Scan for the cell matching the given text and deliver its [x, y] coordinate at center. 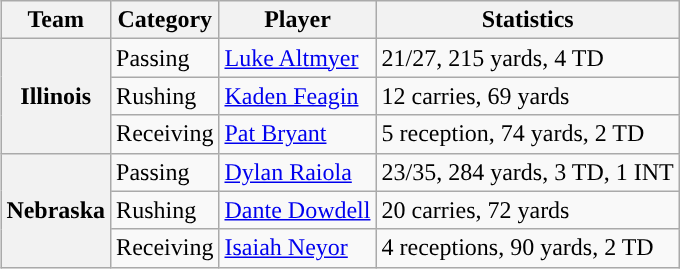
Dante Dowdell [298, 210]
Player [298, 20]
21/27, 215 yards, 4 TD [528, 58]
Pat Bryant [298, 134]
Isaiah Neyor [298, 248]
5 reception, 74 yards, 2 TD [528, 134]
23/35, 284 yards, 3 TD, 1 INT [528, 172]
12 carries, 69 yards [528, 96]
Luke Altmyer [298, 58]
4 receptions, 90 yards, 2 TD [528, 248]
Nebraska [56, 210]
Category [165, 20]
Dylan Raiola [298, 172]
Statistics [528, 20]
Kaden Feagin [298, 96]
Team [56, 20]
20 carries, 72 yards [528, 210]
Illinois [56, 96]
